Return the [X, Y] coordinate for the center point of the cell that contains the specified text.  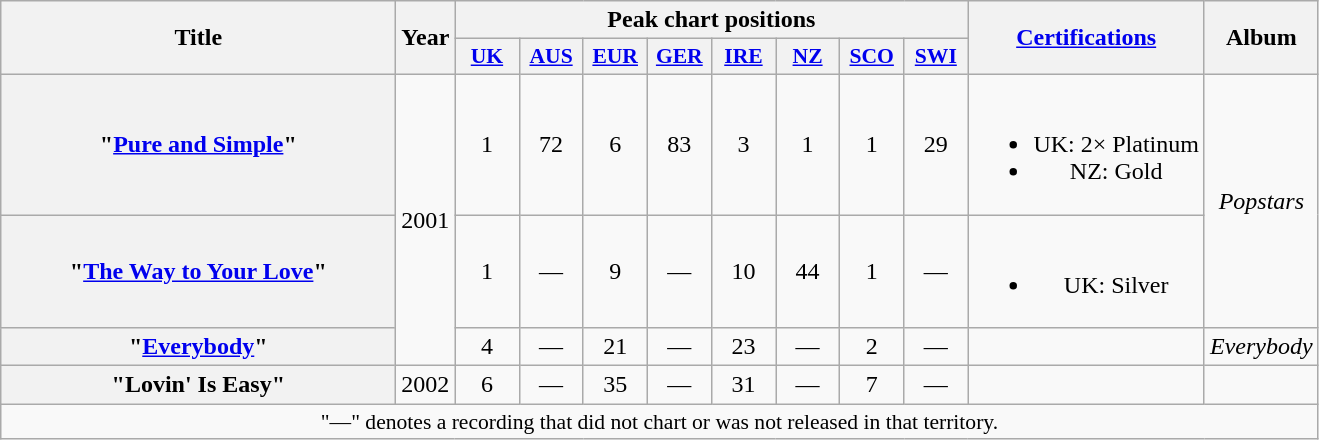
UK: Silver [1086, 270]
Peak chart positions [712, 20]
GER [679, 57]
4 [487, 347]
UK: 2× PlatinumNZ: Gold [1086, 144]
9 [615, 270]
Year [426, 38]
2001 [426, 220]
10 [743, 270]
Certifications [1086, 38]
IRE [743, 57]
NZ [808, 57]
83 [679, 144]
35 [615, 385]
2 [872, 347]
Title [198, 38]
21 [615, 347]
SCO [872, 57]
"Everybody" [198, 347]
"The Way to Your Love" [198, 270]
"Pure and Simple" [198, 144]
29 [936, 144]
44 [808, 270]
"Lovin' Is Easy" [198, 385]
AUS [551, 57]
2002 [426, 385]
72 [551, 144]
Everybody [1261, 347]
31 [743, 385]
"—" denotes a recording that did not chart or was not released in that territory. [660, 422]
23 [743, 347]
Album [1261, 38]
UK [487, 57]
7 [872, 385]
Popstars [1261, 200]
3 [743, 144]
SWI [936, 57]
EUR [615, 57]
